Determine the (X, Y) coordinate at the center of the cell enclosing the given text.  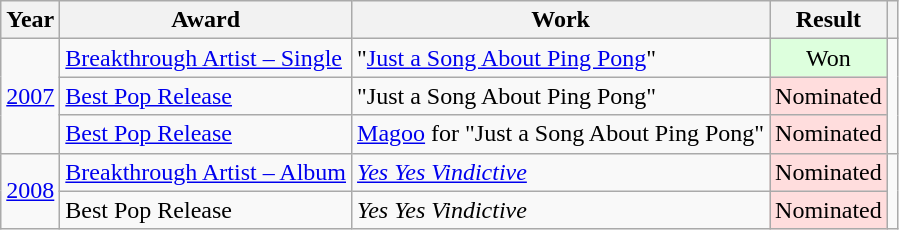
Won (829, 58)
2008 (30, 191)
Work (561, 20)
Magoo for "Just a Song About Ping Pong" (561, 134)
Award (206, 20)
Result (829, 20)
Year (30, 20)
Breakthrough Artist – Single (206, 58)
2007 (30, 96)
Breakthrough Artist – Album (206, 172)
